Return [X, Y] of the center of cell containing provided text 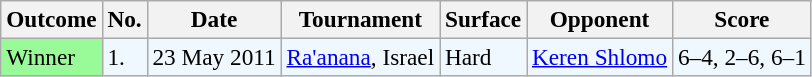
1. [124, 57]
No. [124, 19]
Date [214, 19]
Ra'anana, Israel [360, 57]
Keren Shlomo [600, 57]
Tournament [360, 19]
Surface [484, 19]
Hard [484, 57]
23 May 2011 [214, 57]
6–4, 2–6, 6–1 [742, 57]
Outcome [52, 19]
Winner [52, 57]
Opponent [600, 19]
Score [742, 19]
